From the cell containing the given text, extract its center point as (X, Y) coordinate. 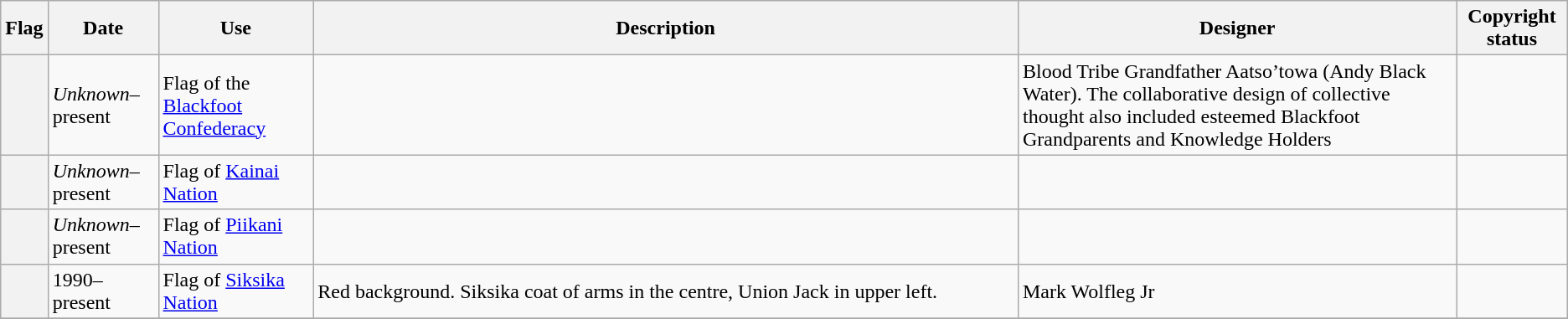
Flag of Siksika Nation (236, 291)
Flag of Piikani Nation (236, 236)
Red background. Siksika coat of arms in the centre, Union Jack in upper left. (666, 291)
Use (236, 28)
Flag of Kainai Nation (236, 183)
Mark Wolfleg Jr (1236, 291)
Copyright status (1512, 28)
1990–present (103, 291)
Date (103, 28)
Designer (1236, 28)
Description (666, 28)
Flag (24, 28)
Flag of the Blackfoot Confederacy (236, 105)
